Capture the cell that displays the provided text and extract its [X, Y] central coordinate. 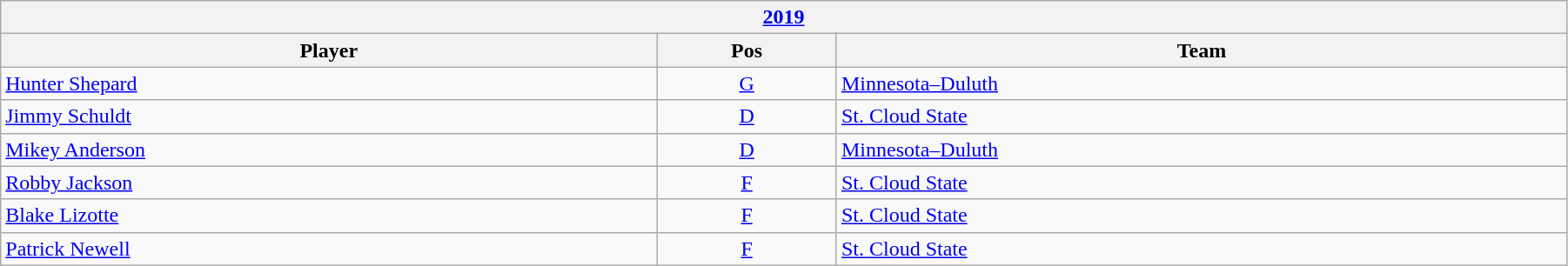
Player [329, 50]
Blake Lizotte [329, 216]
2019 [784, 17]
Mikey Anderson [329, 150]
Team [1201, 50]
Hunter Shepard [329, 83]
Patrick Newell [329, 249]
Robby Jackson [329, 183]
G [747, 83]
Pos [747, 50]
Jimmy Schuldt [329, 116]
